Find where the given text appears and provide that cell's center as (X, Y) coordinate. 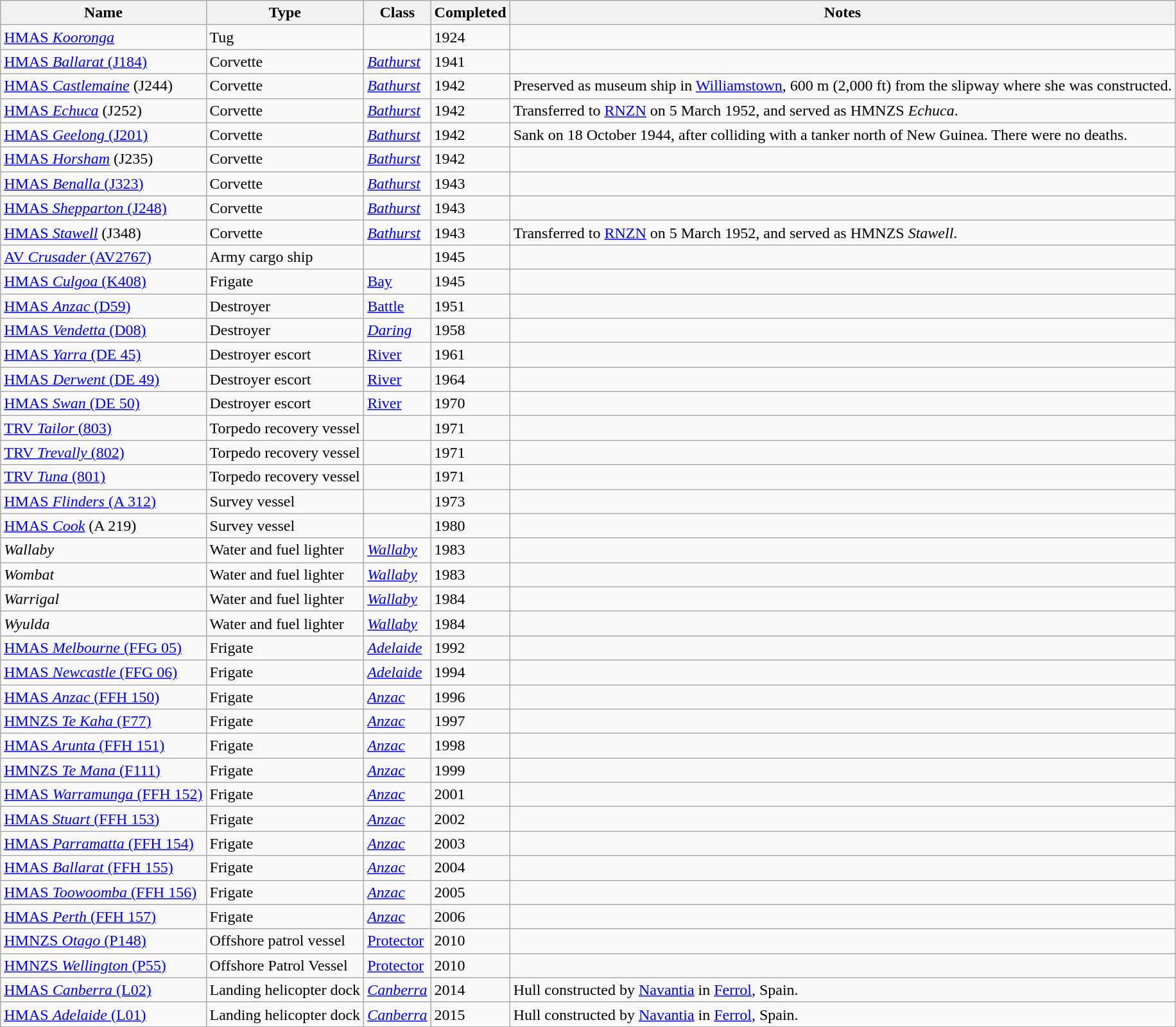
Wyulda (103, 623)
Battle (397, 306)
Bay (397, 281)
HMAS Geelong (J201) (103, 135)
1996 (470, 696)
Offshore Patrol Vessel (285, 965)
HMAS Canberra (L02) (103, 990)
HMAS Arunta (FFH 151) (103, 746)
TRV Tailor (803) (103, 428)
Wombat (103, 574)
HMNZS Otago (P148) (103, 941)
1924 (470, 37)
1994 (470, 672)
HMAS Vendetta (D08) (103, 331)
1964 (470, 379)
1951 (470, 306)
2015 (470, 1014)
1980 (470, 526)
Preserved as museum ship in Williamstown, 600 m (2,000 ft) from the slipway where she was constructed. (842, 86)
1997 (470, 721)
Tug (285, 37)
2001 (470, 795)
1961 (470, 355)
TRV Tuna (801) (103, 477)
HMAS Anzac (D59) (103, 306)
AV Crusader (AV2767) (103, 257)
HMAS Ballarat (J184) (103, 62)
2003 (470, 843)
HMAS Kooronga (103, 37)
Warrigal (103, 599)
HMNZS Te Kaha (F77) (103, 721)
1992 (470, 648)
HMAS Parramatta (FFH 154) (103, 843)
HMAS Benalla (J323) (103, 184)
HMAS Swan (DE 50) (103, 404)
Daring (397, 331)
Completed (470, 13)
HMNZS Te Mana (F111) (103, 770)
HMAS Cook (A 219) (103, 526)
HMAS Shepparton (J248) (103, 208)
HMAS Stuart (FFH 153) (103, 819)
Transferred to RNZN on 5 March 1952, and served as HMNZS Echuca. (842, 110)
HMAS Ballarat (FFH 155) (103, 868)
Class (397, 13)
Offshore patrol vessel (285, 941)
Army cargo ship (285, 257)
1973 (470, 501)
Sank on 18 October 1944, after colliding with a tanker north of New Guinea. There were no deaths. (842, 135)
2014 (470, 990)
1941 (470, 62)
HMAS Flinders (A 312) (103, 501)
HMAS Anzac (FFH 150) (103, 696)
HMAS Adelaide (L01) (103, 1014)
HMAS Newcastle (FFG 06) (103, 672)
HMAS Castlemaine (J244) (103, 86)
HMAS Horsham (J235) (103, 159)
1999 (470, 770)
2006 (470, 917)
Type (285, 13)
HMAS Warramunga (FFH 152) (103, 795)
HMAS Toowoomba (FFH 156) (103, 892)
HMAS Echuca (J252) (103, 110)
Transferred to RNZN on 5 March 1952, and served as HMNZS Stawell. (842, 232)
TRV Trevally (802) (103, 453)
HMAS Melbourne (FFG 05) (103, 648)
HMAS Derwent (DE 49) (103, 379)
Name (103, 13)
1970 (470, 404)
HMAS Stawell (J348) (103, 232)
2005 (470, 892)
HMNZS Wellington (P55) (103, 965)
Notes (842, 13)
1998 (470, 746)
2002 (470, 819)
1958 (470, 331)
HMAS Yarra (DE 45) (103, 355)
2004 (470, 868)
HMAS Culgoa (K408) (103, 281)
HMAS Perth (FFH 157) (103, 917)
